Pinpoint the cell where the given text exists, returning its [X, Y] midpoint coordinate. 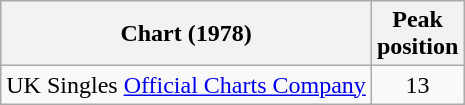
UK Singles Official Charts Company [186, 85]
Peakposition [417, 34]
Chart (1978) [186, 34]
13 [417, 85]
